Provide the [X, Y] coordinate of the cell's center where the given text is located.  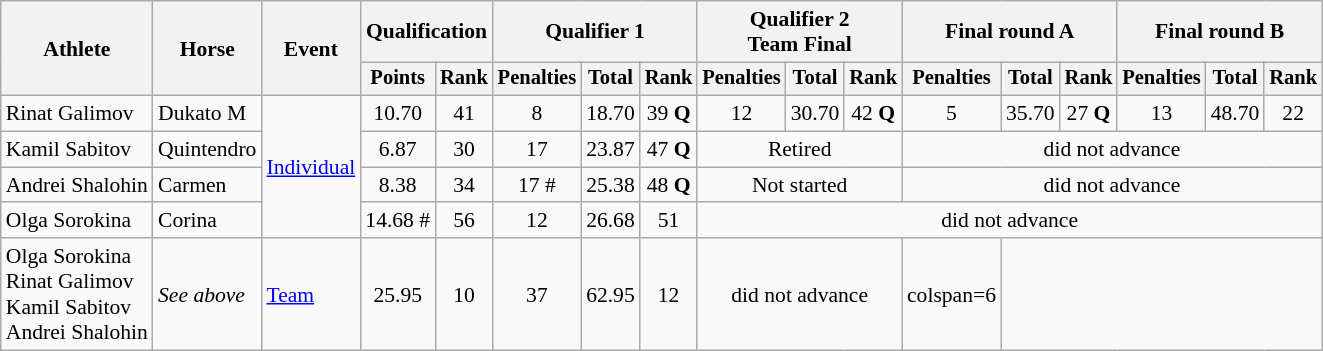
Event [310, 48]
39 Q [669, 114]
Dukato M [207, 114]
Points [398, 79]
25.38 [610, 185]
Olga SorokinaRinat GalimovKamil SabitovAndrei Shalohin [77, 294]
Quintendro [207, 150]
27 Q [1089, 114]
25.95 [398, 294]
6.87 [398, 150]
Qualification [426, 32]
Retired [800, 150]
Qualifier 2Team Final [800, 32]
22 [1293, 114]
Corina [207, 221]
26.68 [610, 221]
See above [207, 294]
14.68 # [398, 221]
62.95 [610, 294]
13 [1161, 114]
18.70 [610, 114]
Final round B [1220, 32]
Individual [310, 167]
17 # [537, 185]
Athlete [77, 48]
Team [310, 294]
Not started [800, 185]
Carmen [207, 185]
34 [464, 185]
8 [537, 114]
10.70 [398, 114]
Andrei Shalohin [77, 185]
colspan=6 [952, 294]
48 Q [669, 185]
30.70 [816, 114]
35.70 [1030, 114]
Kamil Sabitov [77, 150]
Qualifier 1 [596, 32]
17 [537, 150]
5 [952, 114]
Final round A [1010, 32]
48.70 [1236, 114]
51 [669, 221]
47 Q [669, 150]
41 [464, 114]
Rinat Galimov [77, 114]
8.38 [398, 185]
30 [464, 150]
10 [464, 294]
37 [537, 294]
42 Q [873, 114]
Horse [207, 48]
Olga Sorokina [77, 221]
23.87 [610, 150]
56 [464, 221]
